Search for the cell housing the specified text and yield its (X, Y) center coordinate. 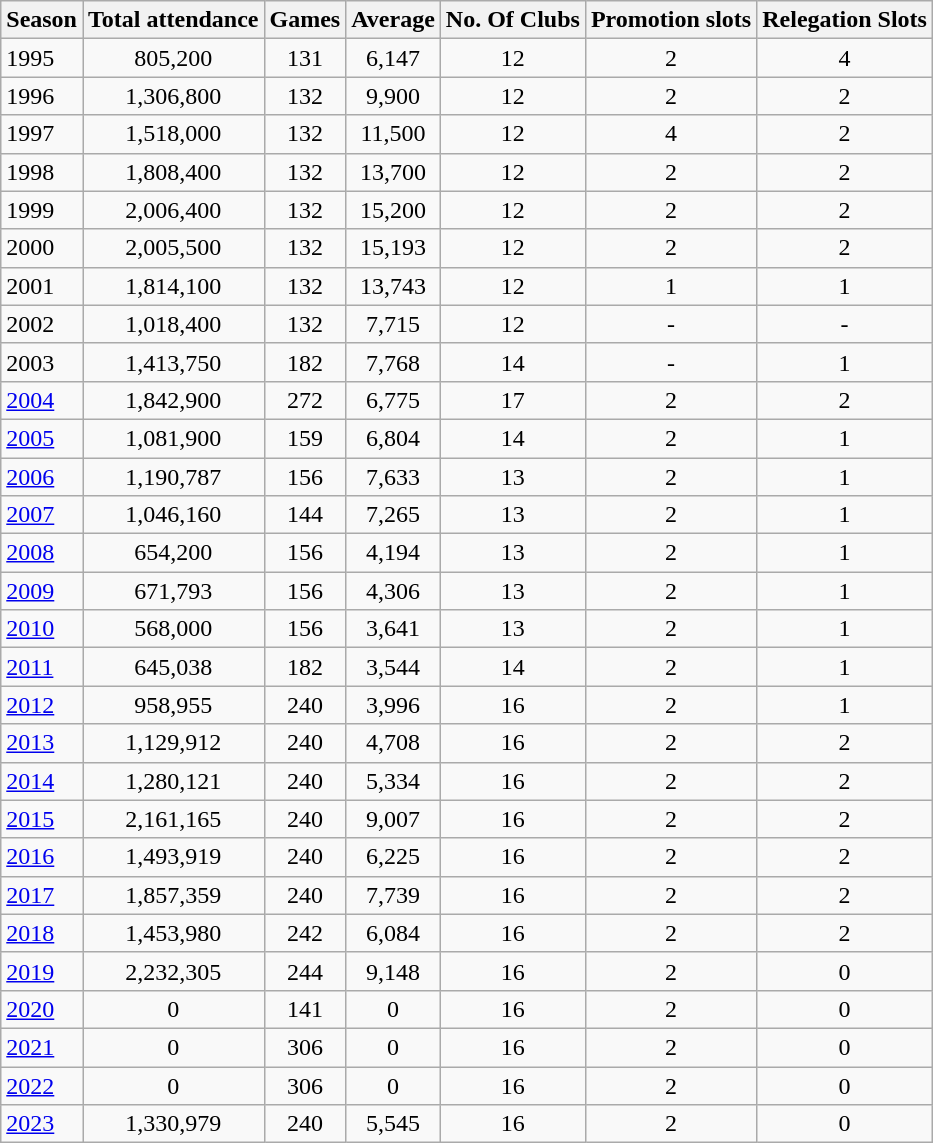
6,225 (394, 857)
7,768 (394, 362)
1,280,121 (173, 781)
1,330,979 (173, 1124)
7,265 (394, 515)
2011 (42, 667)
2007 (42, 515)
1997 (42, 134)
131 (305, 58)
1,081,900 (173, 438)
645,038 (173, 667)
2001 (42, 286)
2005 (42, 438)
144 (305, 515)
1,129,912 (173, 743)
Promotion slots (670, 20)
1998 (42, 172)
4,708 (394, 743)
244 (305, 971)
2013 (42, 743)
13,700 (394, 172)
2004 (42, 400)
671,793 (173, 591)
1996 (42, 96)
2016 (42, 857)
2002 (42, 324)
958,955 (173, 705)
2006 (42, 477)
7,715 (394, 324)
Games (305, 20)
1,046,160 (173, 515)
5,545 (394, 1124)
3,641 (394, 629)
2,161,165 (173, 819)
2018 (42, 933)
15,200 (394, 210)
1,493,919 (173, 857)
159 (305, 438)
Average (394, 20)
1,857,359 (173, 895)
1,413,750 (173, 362)
1,453,980 (173, 933)
2,005,500 (173, 248)
9,007 (394, 819)
141 (305, 1009)
1,306,800 (173, 96)
13,743 (394, 286)
Relegation Slots (845, 20)
3,996 (394, 705)
15,193 (394, 248)
568,000 (173, 629)
2022 (42, 1085)
6,804 (394, 438)
2012 (42, 705)
2017 (42, 895)
2008 (42, 553)
11,500 (394, 134)
1999 (42, 210)
2003 (42, 362)
2019 (42, 971)
1,808,400 (173, 172)
No. Of Clubs (512, 20)
7,739 (394, 895)
9,900 (394, 96)
805,200 (173, 58)
5,334 (394, 781)
2014 (42, 781)
3,544 (394, 667)
2009 (42, 591)
2020 (42, 1009)
242 (305, 933)
2,006,400 (173, 210)
654,200 (173, 553)
6,775 (394, 400)
17 (512, 400)
2023 (42, 1124)
6,084 (394, 933)
9,148 (394, 971)
4,194 (394, 553)
1,842,900 (173, 400)
2000 (42, 248)
2,232,305 (173, 971)
1,018,400 (173, 324)
2021 (42, 1047)
7,633 (394, 477)
272 (305, 400)
4,306 (394, 591)
2010 (42, 629)
2015 (42, 819)
1995 (42, 58)
Season (42, 20)
1,814,100 (173, 286)
1,190,787 (173, 477)
Total attendance (173, 20)
1,518,000 (173, 134)
6,147 (394, 58)
